Return [X, Y] of the center of cell containing provided text 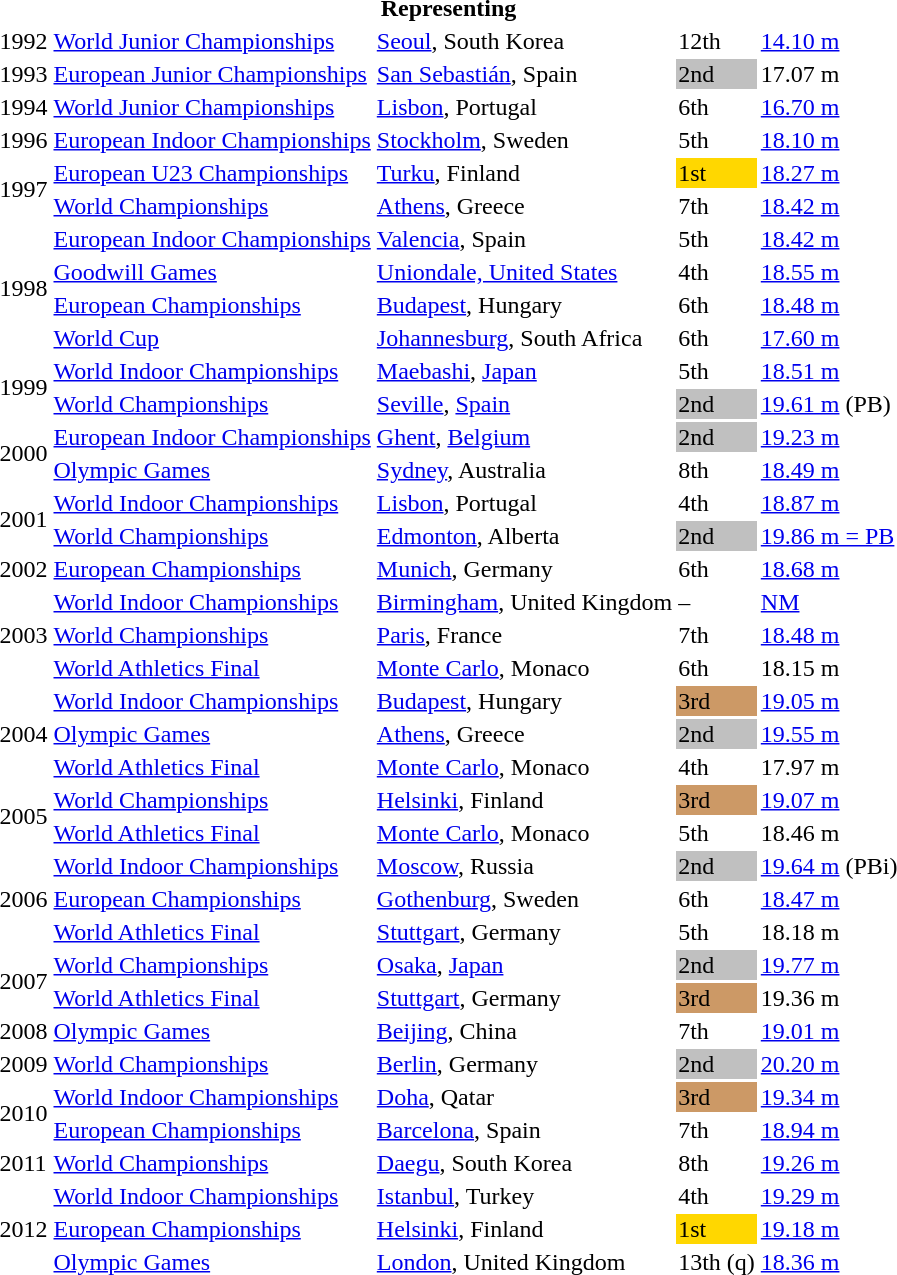
Daegu, South Korea [524, 1163]
European Junior Championships [212, 74]
Istanbul, Turkey [524, 1196]
Birmingham, United Kingdom [524, 602]
World Cup [212, 338]
12th [717, 41]
Barcelona, Spain [524, 1130]
Munich, Germany [524, 569]
Berlin, Germany [524, 1064]
Osaka, Japan [524, 965]
Edmonton, Alberta [524, 536]
Beijing, China [524, 1031]
Seoul, South Korea [524, 41]
Paris, France [524, 635]
Goodwill Games [212, 272]
Uniondale, United States [524, 272]
San Sebastián, Spain [524, 74]
Valencia, Spain [524, 239]
Seville, Spain [524, 404]
Johannesburg, South Africa [524, 338]
Gothenburg, Sweden [524, 899]
Doha, Qatar [524, 1097]
European U23 Championships [212, 173]
– [717, 602]
Ghent, Belgium [524, 437]
Sydney, Australia [524, 470]
Turku, Finland [524, 173]
Stockholm, Sweden [524, 140]
Maebashi, Japan [524, 371]
Moscow, Russia [524, 866]
